For the text-containing cell, return its midpoint in [x, y] coordinate format. 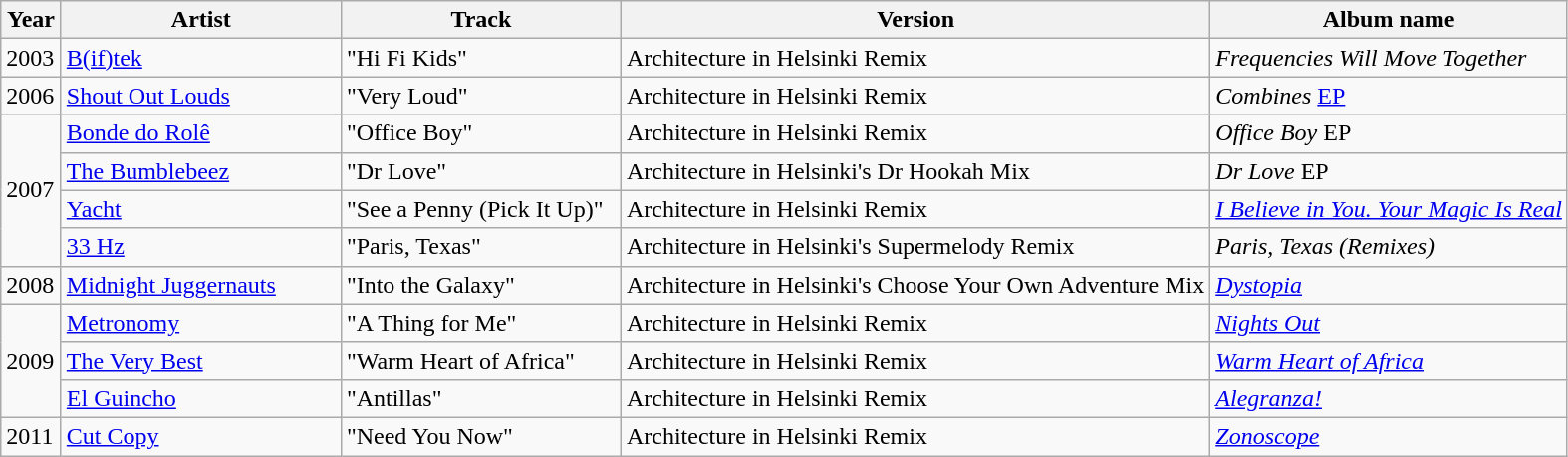
2009 [32, 360]
Architecture in Helsinki's Dr Hookah Mix [915, 171]
Architecture in Helsinki's Choose Your Own Adventure Mix [915, 285]
"Warm Heart of Africa" [480, 360]
Paris, Texas (Remixes) [1389, 247]
I Believe in You. Your Magic Is Real [1389, 209]
"Need You Now" [480, 436]
"A Thing for Me" [480, 323]
"Antillas" [480, 398]
"Paris, Texas" [480, 247]
Zonoscope [1389, 436]
Year [32, 20]
2008 [32, 285]
Nights Out [1389, 323]
2003 [32, 58]
Combines EP [1389, 96]
Dystopia [1389, 285]
The Bumblebeez [201, 171]
Architecture in Helsinki's Supermelody Remix [915, 247]
"See a Penny (Pick It Up)" [480, 209]
Office Boy EP [1389, 133]
Alegranza! [1389, 398]
2006 [32, 96]
Midnight Juggernauts [201, 285]
Frequencies Will Move Together [1389, 58]
Yacht [201, 209]
Bonde do Rolê [201, 133]
2011 [32, 436]
2007 [32, 190]
Shout Out Louds [201, 96]
The Very Best [201, 360]
"Very Loud" [480, 96]
"Into the Galaxy" [480, 285]
"Hi Fi Kids" [480, 58]
Album name [1389, 20]
Dr Love EP [1389, 171]
Track [480, 20]
"Dr Love" [480, 171]
El Guincho [201, 398]
B(if)tek [201, 58]
Version [915, 20]
Cut Copy [201, 436]
33 Hz [201, 247]
Warm Heart of Africa [1389, 360]
Artist [201, 20]
Metronomy [201, 323]
"Office Boy" [480, 133]
